Capture the cell that displays the provided text and extract its (X, Y) central coordinate. 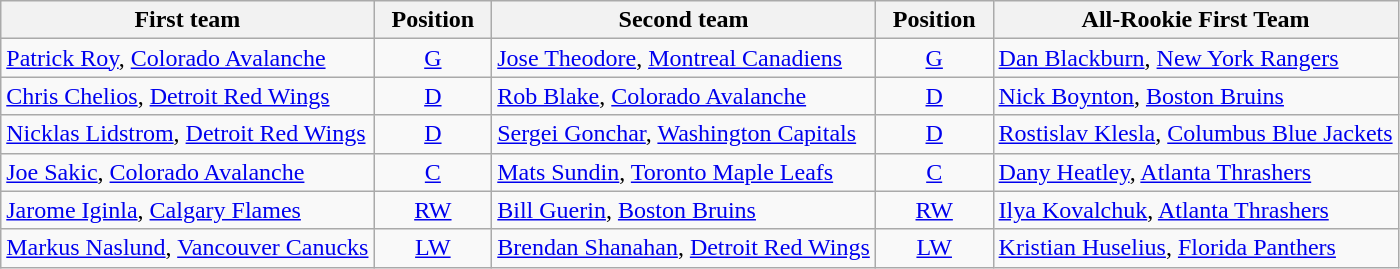
Brendan Shanahan, Detroit Red Wings (684, 248)
Dan Blackburn, New York Rangers (1196, 58)
Ilya Kovalchuk, Atlanta Thrashers (1196, 210)
Second team (684, 20)
All-Rookie First Team (1196, 20)
Rostislav Klesla, Columbus Blue Jackets (1196, 134)
Patrick Roy, Colorado Avalanche (188, 58)
Bill Guerin, Boston Bruins (684, 210)
First team (188, 20)
Nicklas Lidstrom, Detroit Red Wings (188, 134)
Markus Naslund, Vancouver Canucks (188, 248)
Sergei Gonchar, Washington Capitals (684, 134)
Nick Boynton, Boston Bruins (1196, 96)
Jose Theodore, Montreal Canadiens (684, 58)
Chris Chelios, Detroit Red Wings (188, 96)
Dany Heatley, Atlanta Thrashers (1196, 172)
Joe Sakic, Colorado Avalanche (188, 172)
Jarome Iginla, Calgary Flames (188, 210)
Kristian Huselius, Florida Panthers (1196, 248)
Rob Blake, Colorado Avalanche (684, 96)
Mats Sundin, Toronto Maple Leafs (684, 172)
